From the cell containing the given text, extract its center point as (X, Y) coordinate. 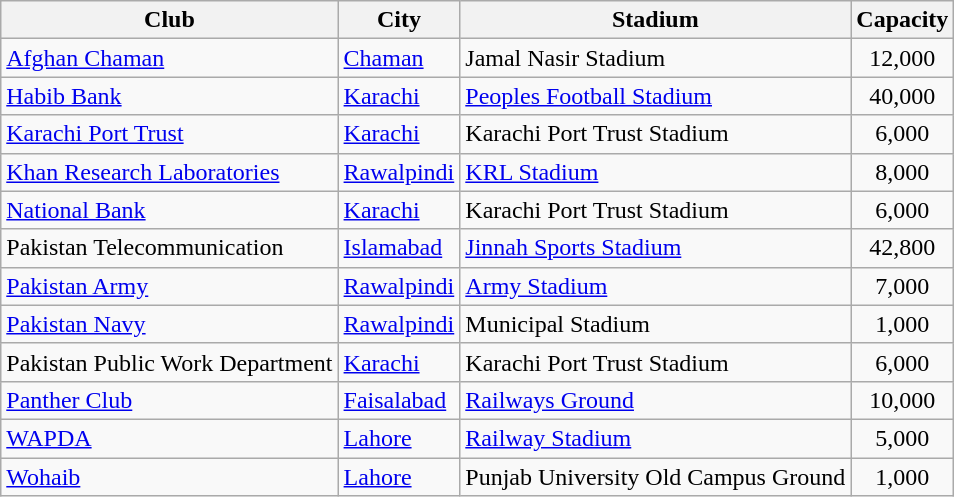
7,000 (902, 286)
8,000 (902, 172)
WAPDA (170, 438)
Pakistan Army (170, 286)
10,000 (902, 400)
Punjab University Old Campus Ground (656, 477)
42,800 (902, 248)
Army Stadium (656, 286)
12,000 (902, 58)
Chaman (399, 58)
5,000 (902, 438)
Khan Research Laboratories (170, 172)
Karachi Port Trust (170, 134)
City (399, 20)
Jamal Nasir Stadium (656, 58)
Railway Stadium (656, 438)
Wohaib (170, 477)
National Bank (170, 210)
Pakistan Telecommunication (170, 248)
Pakistan Navy (170, 324)
Railways Ground (656, 400)
Panther Club (170, 400)
40,000 (902, 96)
Habib Bank (170, 96)
Faisalabad (399, 400)
Stadium (656, 20)
Peoples Football Stadium (656, 96)
Jinnah Sports Stadium (656, 248)
Pakistan Public Work Department (170, 362)
Club (170, 20)
Municipal Stadium (656, 324)
Capacity (902, 20)
KRL Stadium (656, 172)
Islamabad (399, 248)
Afghan Chaman (170, 58)
